Provide the (X, Y) coordinate of the cell's center where the given text is located.  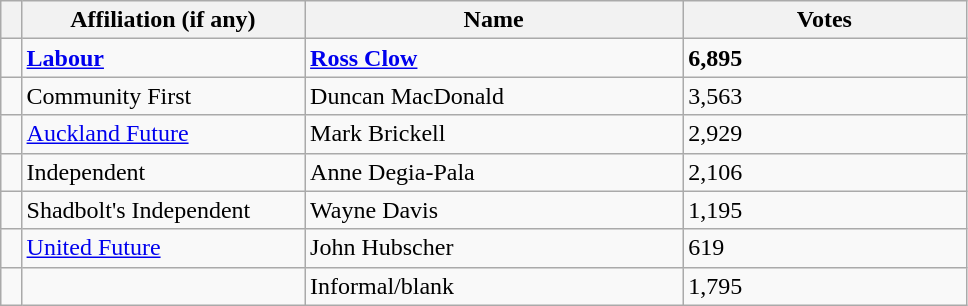
2,106 (825, 172)
Labour (163, 58)
1,795 (825, 286)
Affiliation (if any) (163, 20)
Auckland Future (163, 134)
Community First (163, 96)
Independent (163, 172)
Mark Brickell (494, 134)
Informal/blank (494, 286)
619 (825, 248)
2,929 (825, 134)
John Hubscher (494, 248)
3,563 (825, 96)
Name (494, 20)
Duncan MacDonald (494, 96)
Anne Degia-Pala (494, 172)
6,895 (825, 58)
United Future (163, 248)
Shadbolt's Independent (163, 210)
Votes (825, 20)
1,195 (825, 210)
Wayne Davis (494, 210)
Ross Clow (494, 58)
